Output the [X, Y] coordinate of the center of the cell containing the given text.  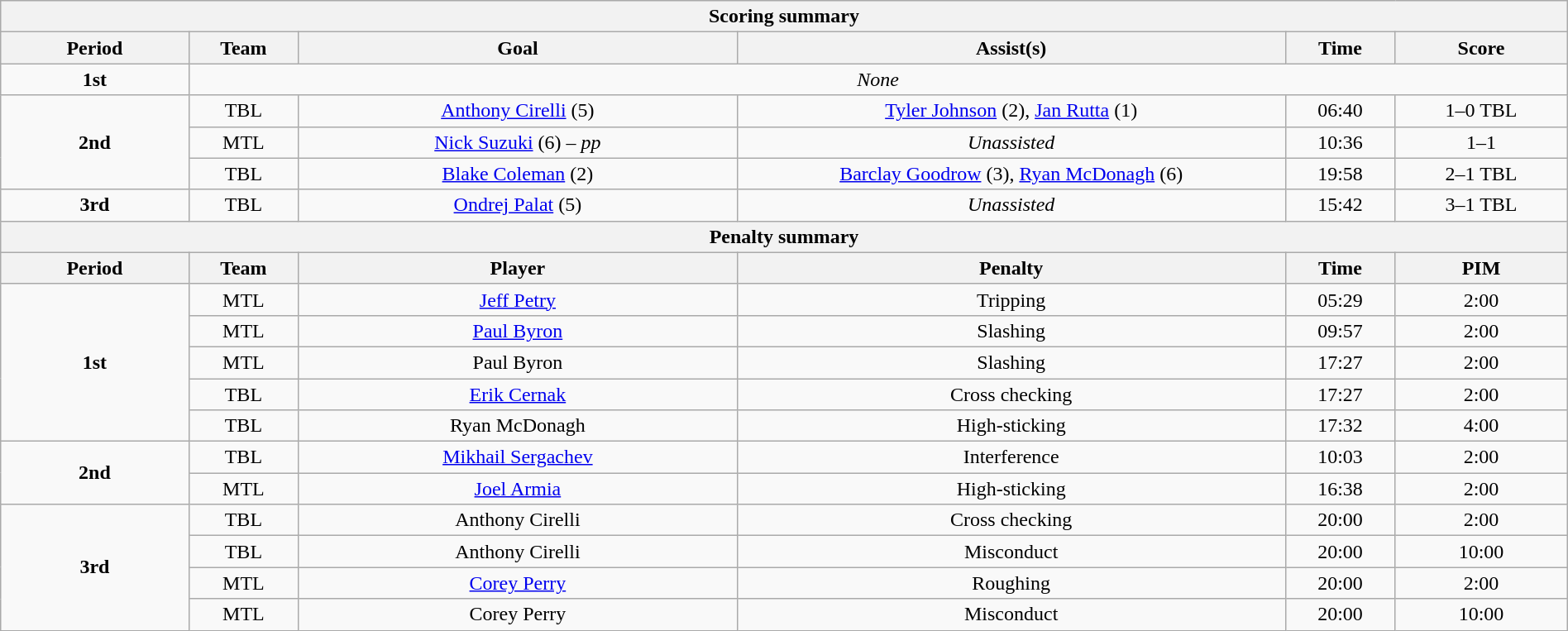
10:36 [1340, 142]
19:58 [1340, 174]
Tyler Johnson (2), Jan Rutta (1) [1011, 111]
Blake Coleman (2) [518, 174]
Barclay Goodrow (3), Ryan McDonagh (6) [1011, 174]
Scoring summary [784, 17]
Jeff Petry [518, 299]
09:57 [1340, 331]
3–1 TBL [1481, 205]
Joel Armia [518, 489]
15:42 [1340, 205]
1–0 TBL [1481, 111]
Anthony Cirelli (5) [518, 111]
Tripping [1011, 299]
Mikhail Sergachev [518, 457]
Roughing [1011, 583]
06:40 [1340, 111]
Player [518, 268]
Erik Cernak [518, 394]
Goal [518, 48]
Penalty summary [784, 237]
Assist(s) [1011, 48]
Ryan McDonagh [518, 426]
Nick Suzuki (6) – pp [518, 142]
Score [1481, 48]
Ondrej Palat (5) [518, 205]
17:32 [1340, 426]
4:00 [1481, 426]
2–1 TBL [1481, 174]
16:38 [1340, 489]
05:29 [1340, 299]
Interference [1011, 457]
Penalty [1011, 268]
10:03 [1340, 457]
1–1 [1481, 142]
None [878, 79]
PIM [1481, 268]
